Scan for the cell matching the given text and deliver its (X, Y) coordinate at center. 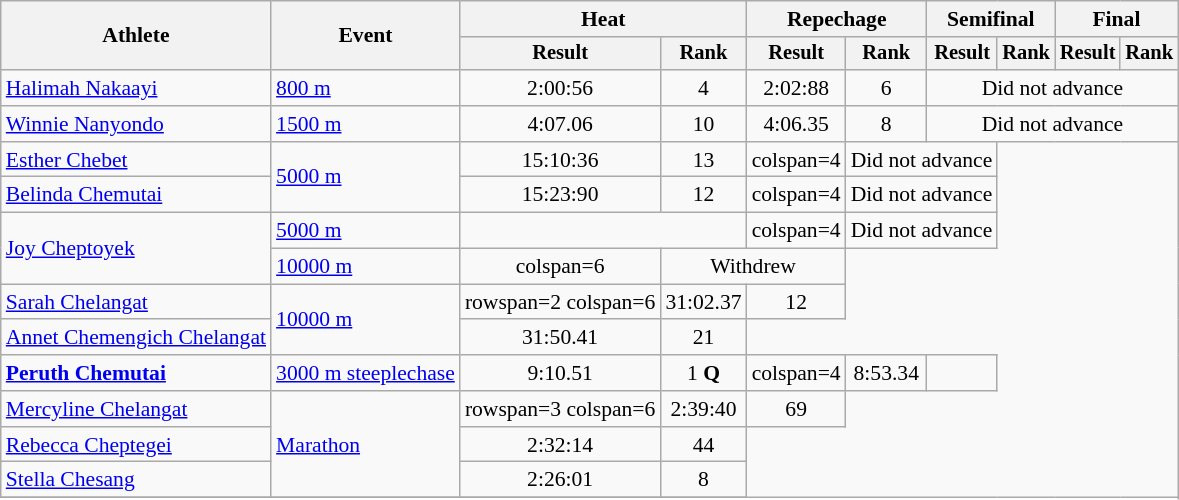
44 (703, 445)
13 (703, 160)
Event (366, 36)
10 (703, 124)
9:10.51 (560, 373)
21 (703, 338)
2:26:01 (560, 480)
Winnie Nanyondo (136, 124)
4 (703, 88)
Heat (604, 19)
Marathon (366, 444)
Athlete (136, 36)
Esther Chebet (136, 160)
rowspan=2 colspan=6 (560, 302)
2:32:14 (560, 445)
Mercyline Chelangat (136, 409)
Sarah Chelangat (136, 302)
Stella Chesang (136, 480)
2:02:88 (796, 88)
Belinda Chemutai (136, 195)
Peruth Chemutai (136, 373)
Semifinal (991, 19)
69 (796, 409)
31:50.41 (560, 338)
800 m (366, 88)
1 Q (703, 373)
Annet Chemengich Chelangat (136, 338)
2:00:56 (560, 88)
Halimah Nakaayi (136, 88)
6 (886, 88)
3000 m steeplechase (366, 373)
Repechage (837, 19)
Final (1116, 19)
4:06.35 (796, 124)
2:39:40 (703, 409)
Joy Cheptoyek (136, 248)
8:53.34 (886, 373)
Rebecca Cheptegei (136, 445)
Withdrew (752, 267)
1500 m (366, 124)
31:02.37 (703, 302)
4:07.06 (560, 124)
rowspan=3 colspan=6 (560, 409)
15:10:36 (560, 160)
15:23:90 (560, 195)
colspan=6 (560, 267)
